Capture the cell that displays the provided text and extract its [X, Y] central coordinate. 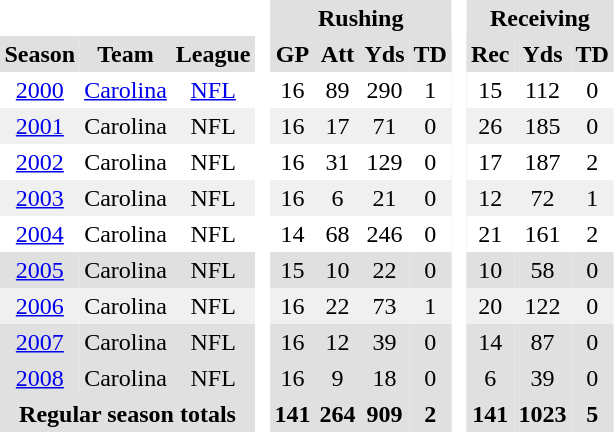
Att [338, 54]
Season [40, 54]
Team [126, 54]
Receiving [540, 18]
87 [542, 342]
GP [292, 54]
89 [338, 90]
73 [384, 306]
72 [542, 198]
20 [490, 306]
161 [542, 234]
909 [384, 414]
58 [542, 270]
129 [384, 162]
2001 [40, 126]
2003 [40, 198]
68 [338, 234]
5 [592, 414]
18 [384, 378]
290 [384, 90]
2000 [40, 90]
9 [338, 378]
246 [384, 234]
Rec [490, 54]
2008 [40, 378]
2007 [40, 342]
League [213, 54]
185 [542, 126]
1023 [542, 414]
Regular season totals [128, 414]
26 [490, 126]
187 [542, 162]
Rushing [360, 18]
112 [542, 90]
2002 [40, 162]
2006 [40, 306]
2004 [40, 234]
31 [338, 162]
71 [384, 126]
264 [338, 414]
122 [542, 306]
2005 [40, 270]
